Provide the [x, y] coordinate of the cell's center where the given text is located.  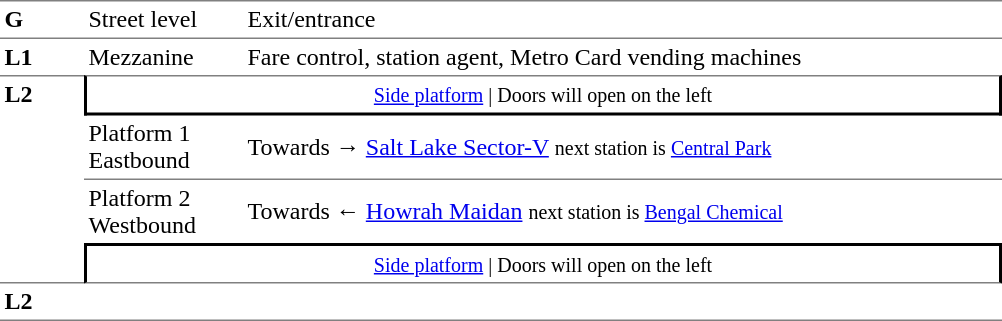
Street level [164, 20]
L2 [42, 179]
Towards ← Howrah Maidan next station is Bengal Chemical [622, 212]
Towards → Salt Lake Sector-V next station is Central Park [622, 148]
Fare control, station agent, Metro Card vending machines [622, 57]
Platform 1Eastbound [164, 148]
Exit/entrance [622, 20]
Platform 2Westbound [164, 212]
G [42, 20]
L1 [42, 57]
Mezzanine [164, 57]
